Scan for the cell matching the given text and deliver its (X, Y) coordinate at center. 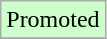
Promoted (53, 20)
